Extract the (x, y) coordinate from the center of the cell holding the provided text.  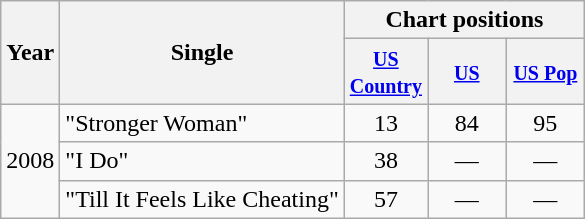
Chart positions (464, 20)
US Country (386, 72)
US (468, 72)
"I Do" (202, 161)
2008 (30, 161)
Year (30, 52)
13 (386, 123)
"Stronger Woman" (202, 123)
84 (468, 123)
95 (546, 123)
"Till It Feels Like Cheating" (202, 199)
57 (386, 199)
US Pop (546, 72)
38 (386, 161)
Single (202, 52)
